Provide the (x, y) coordinate of the cell's center where the given text is located.  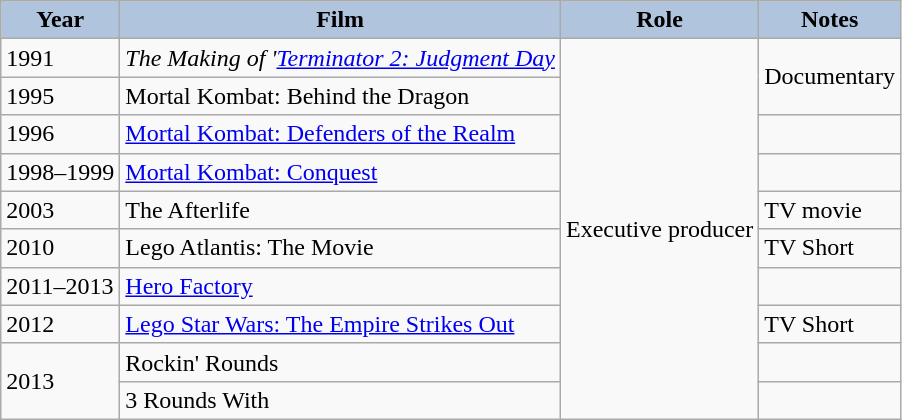
2013 (60, 381)
The Afterlife (340, 210)
Rockin' Rounds (340, 362)
Year (60, 20)
The Making of 'Terminator 2: Judgment Day (340, 58)
TV movie (830, 210)
Documentary (830, 77)
2003 (60, 210)
2011–2013 (60, 286)
2012 (60, 324)
Role (659, 20)
Executive producer (659, 230)
1991 (60, 58)
1998–1999 (60, 172)
Lego Star Wars: The Empire Strikes Out (340, 324)
Film (340, 20)
Notes (830, 20)
Mortal Kombat: Behind the Dragon (340, 96)
Hero Factory (340, 286)
1995 (60, 96)
3 Rounds With (340, 400)
2010 (60, 248)
1996 (60, 134)
Mortal Kombat: Conquest (340, 172)
Mortal Kombat: Defenders of the Realm (340, 134)
Lego Atlantis: The Movie (340, 248)
